Output the [x, y] coordinate of the center of the cell containing the given text.  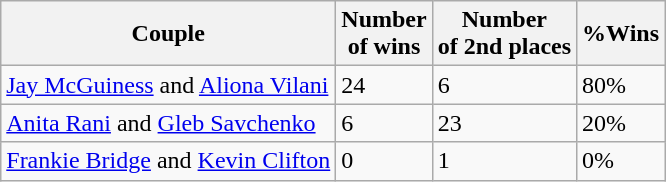
0% [621, 161]
24 [384, 85]
80% [621, 85]
23 [504, 123]
20% [621, 123]
1 [504, 161]
Jay McGuiness and Aliona Vilani [168, 85]
Numberof 2nd places [504, 34]
0 [384, 161]
%Wins [621, 34]
Frankie Bridge and Kevin Clifton [168, 161]
Anita Rani and Gleb Savchenko [168, 123]
Couple [168, 34]
Numberof wins [384, 34]
